Locate the cell with the specified text and output its [x, y] center coordinate. 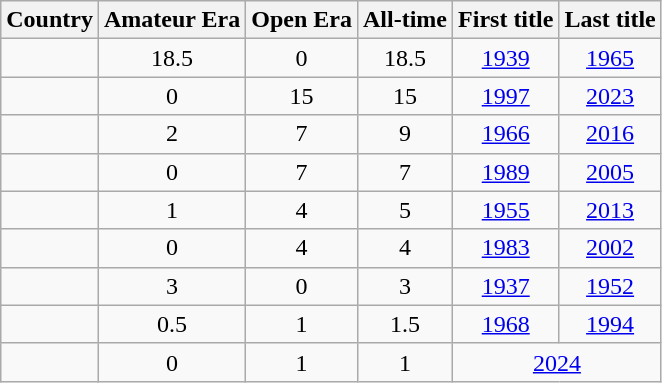
1968 [506, 324]
Amateur Era [172, 20]
1965 [610, 58]
2002 [610, 248]
1952 [610, 286]
1994 [610, 324]
5 [404, 210]
Country [50, 20]
1937 [506, 286]
First title [506, 20]
1966 [506, 134]
1983 [506, 248]
9 [404, 134]
Last title [610, 20]
0.5 [172, 324]
1989 [506, 172]
2023 [610, 96]
2 [172, 134]
2016 [610, 134]
1.5 [404, 324]
2005 [610, 172]
1955 [506, 210]
All-time [404, 20]
1997 [506, 96]
2013 [610, 210]
2024 [558, 362]
1939 [506, 58]
Open Era [302, 20]
